Provide the [x, y] coordinate of the cell's center where the given text is located.  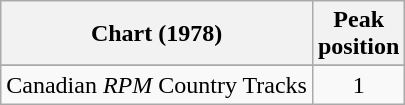
Chart (1978) [157, 34]
Peakposition [358, 34]
1 [358, 85]
Canadian RPM Country Tracks [157, 85]
